Scan for the cell matching the given text and deliver its (x, y) coordinate at center. 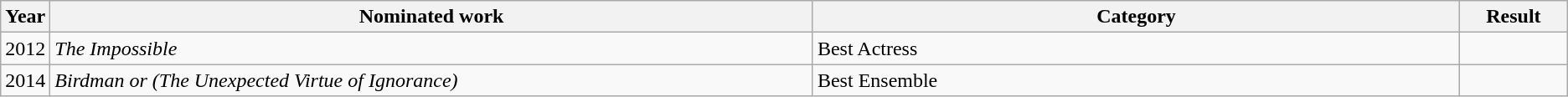
Best Actress (1136, 48)
2012 (25, 48)
Best Ensemble (1136, 80)
The Impossible (432, 48)
Year (25, 17)
2014 (25, 80)
Nominated work (432, 17)
Result (1514, 17)
Category (1136, 17)
Birdman or (The Unexpected Virtue of Ignorance) (432, 80)
